Detect which cell encompasses the target text, then output its (x, y) center coordinate. 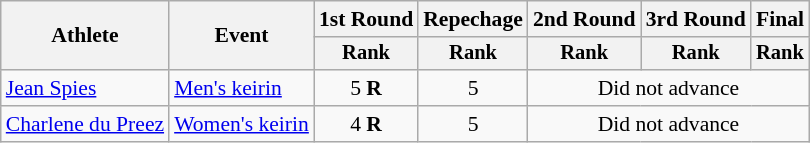
2nd Round (584, 19)
1st Round (366, 19)
Athlete (85, 36)
Event (242, 36)
5 R (366, 88)
Charlene du Preez (85, 124)
3rd Round (696, 19)
Men's keirin (242, 88)
4 R (366, 124)
Final (780, 19)
Women's keirin (242, 124)
Repechage (473, 19)
Jean Spies (85, 88)
